Search for the cell housing the specified text and yield its [X, Y] center coordinate. 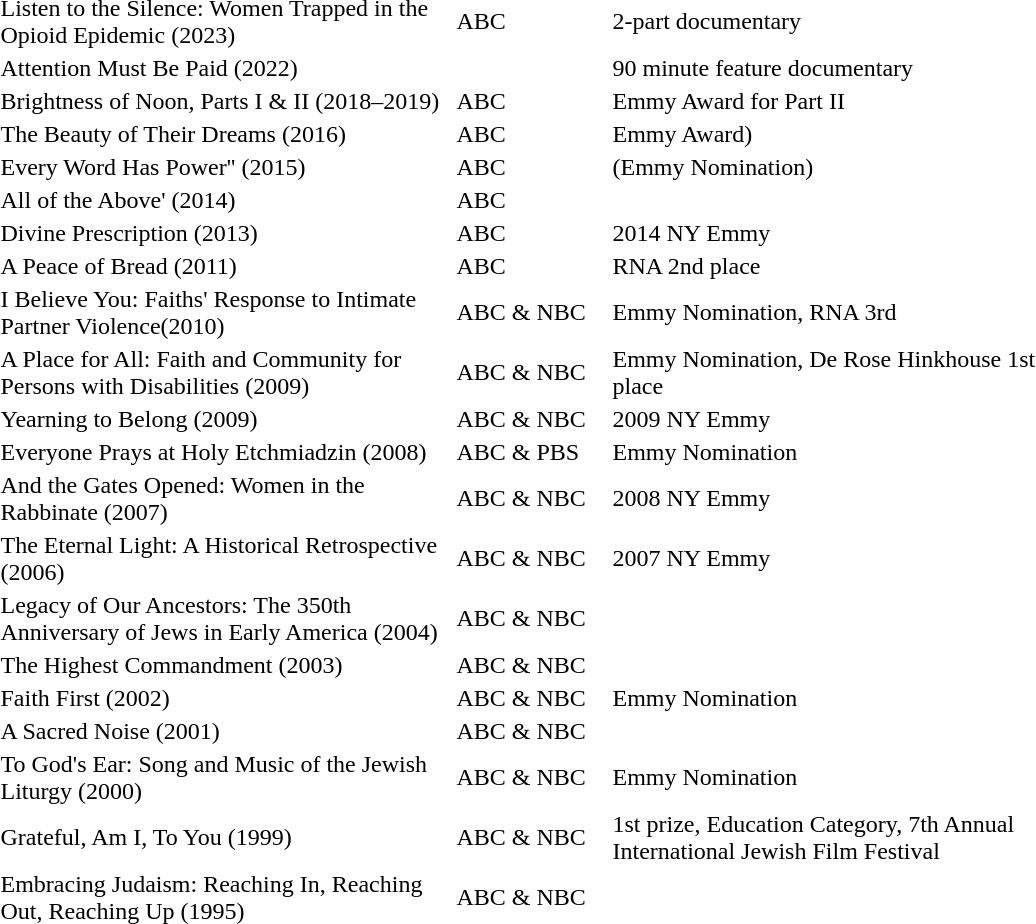
ABC & PBS [532, 452]
